Capture the cell that displays the provided text and extract its [x, y] central coordinate. 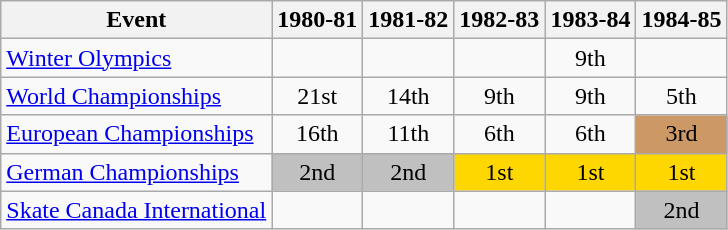
European Championships [136, 134]
5th [682, 96]
1984-85 [682, 20]
1982-83 [500, 20]
1981-82 [408, 20]
3rd [682, 134]
21st [318, 96]
1983-84 [590, 20]
1980-81 [318, 20]
11th [408, 134]
Event [136, 20]
14th [408, 96]
16th [318, 134]
German Championships [136, 172]
Skate Canada International [136, 210]
World Championships [136, 96]
Winter Olympics [136, 58]
